Scan for the cell matching the given text and deliver its (x, y) coordinate at center. 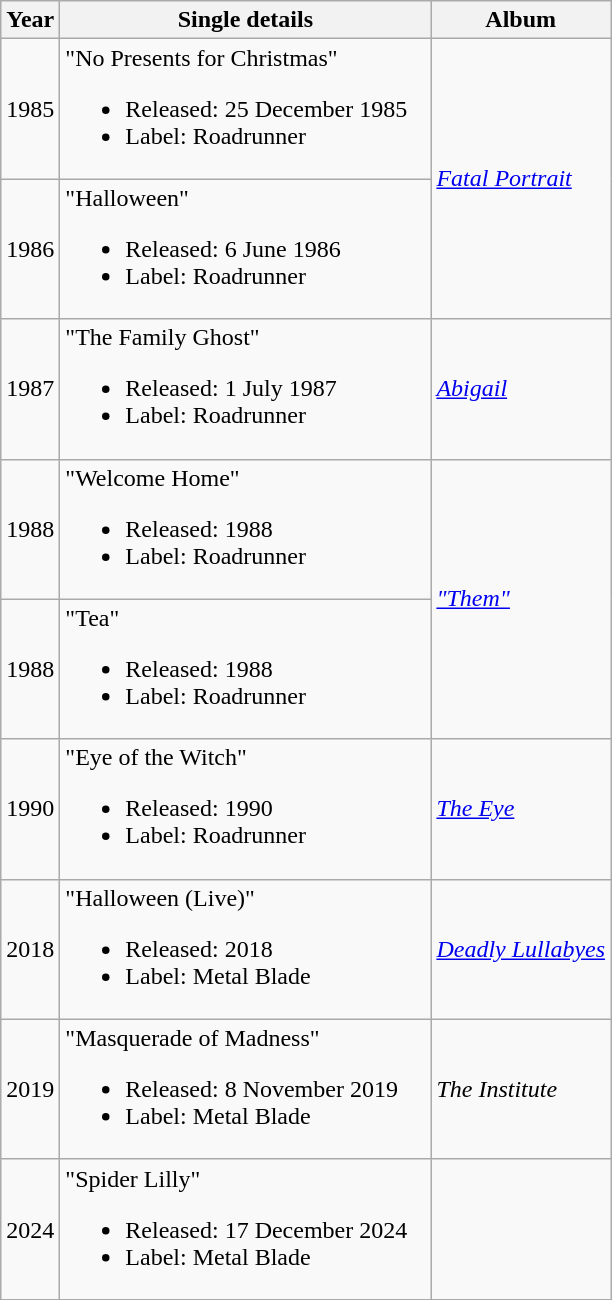
"The Family Ghost"Released: 1 July 1987Label: Roadrunner (246, 389)
Fatal Portrait (521, 179)
"Halloween (Live)"Released: 2018Label: Metal Blade (246, 949)
1986 (30, 249)
"Halloween"Released: 6 June 1986Label: Roadrunner (246, 249)
"Them" (521, 599)
Year (30, 20)
2024 (30, 1229)
"No Presents for Christmas"Released: 25 December 1985Label: Roadrunner (246, 109)
1990 (30, 809)
"Welcome Home"Released: 1988Label: Roadrunner (246, 529)
"Eye of the Witch"Released: 1990Label: Roadrunner (246, 809)
2019 (30, 1089)
Abigail (521, 389)
"Spider Lilly"Released: 17 December 2024Label: Metal Blade (246, 1229)
2018 (30, 949)
The Eye (521, 809)
1985 (30, 109)
The Institute (521, 1089)
"Tea"Released: 1988Label: Roadrunner (246, 669)
Single details (246, 20)
Album (521, 20)
"Masquerade of Madness"Released: 8 November 2019Label: Metal Blade (246, 1089)
1987 (30, 389)
Deadly Lullabyes (521, 949)
